Pinpoint the cell where the given text exists, returning its [X, Y] midpoint coordinate. 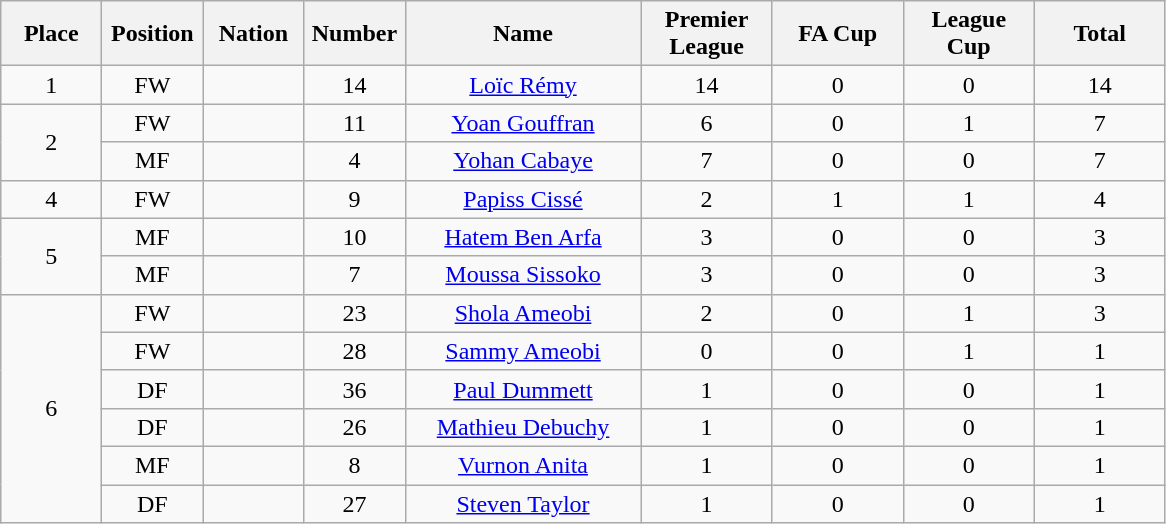
Yoan Gouffran [523, 123]
Name [523, 34]
Paul Dummett [523, 389]
Total [1100, 34]
Mathieu Debuchy [523, 427]
Yohan Cabaye [523, 161]
Steven Taylor [523, 503]
Moussa Sissoko [523, 275]
Premier League [706, 34]
36 [354, 389]
26 [354, 427]
League Cup [968, 34]
5 [52, 256]
Loïc Rémy [523, 85]
Vurnon Anita [523, 465]
Sammy Ameobi [523, 351]
Shola Ameobi [523, 313]
11 [354, 123]
28 [354, 351]
10 [354, 237]
FA Cup [838, 34]
8 [354, 465]
Papiss Cissé [523, 199]
Nation [254, 34]
Place [52, 34]
23 [354, 313]
9 [354, 199]
27 [354, 503]
Position [152, 34]
Hatem Ben Arfa [523, 237]
Number [354, 34]
